Return [X, Y] of the center of cell containing provided text 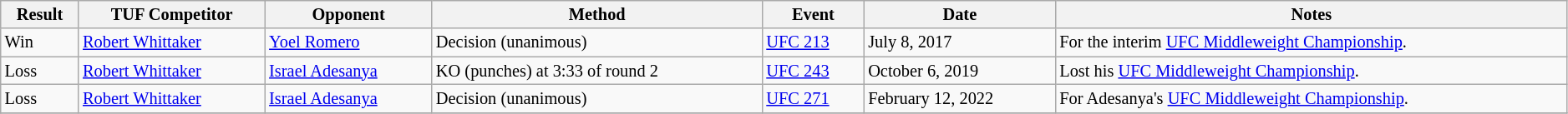
Opponent [348, 14]
July 8, 2017 [959, 42]
For Adesanya's UFC Middleweight Championship. [1312, 98]
Result [40, 14]
Event [813, 14]
TUF Competitor [172, 14]
Win [40, 42]
October 6, 2019 [959, 71]
February 12, 2022 [959, 98]
UFC 213 [813, 42]
UFC 271 [813, 98]
Lost his UFC Middleweight Championship. [1312, 71]
UFC 243 [813, 71]
Method [596, 14]
KO (punches) at 3:33 of round 2 [596, 71]
Notes [1312, 14]
Yoel Romero [348, 42]
For the interim UFC Middleweight Championship. [1312, 42]
Date [959, 14]
